Detect which cell encompasses the target text, then output its (x, y) center coordinate. 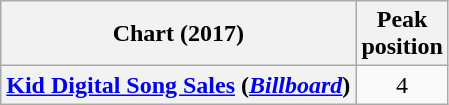
4 (402, 85)
Chart (2017) (178, 34)
Peakposition (402, 34)
Kid Digital Song Sales (Billboard) (178, 85)
